From the cell containing the given text, extract its center point as (x, y) coordinate. 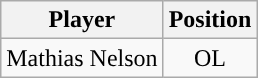
Position (210, 20)
Mathias Nelson (82, 58)
OL (210, 58)
Player (82, 20)
